Detect which cell encompasses the target text, then output its (x, y) center coordinate. 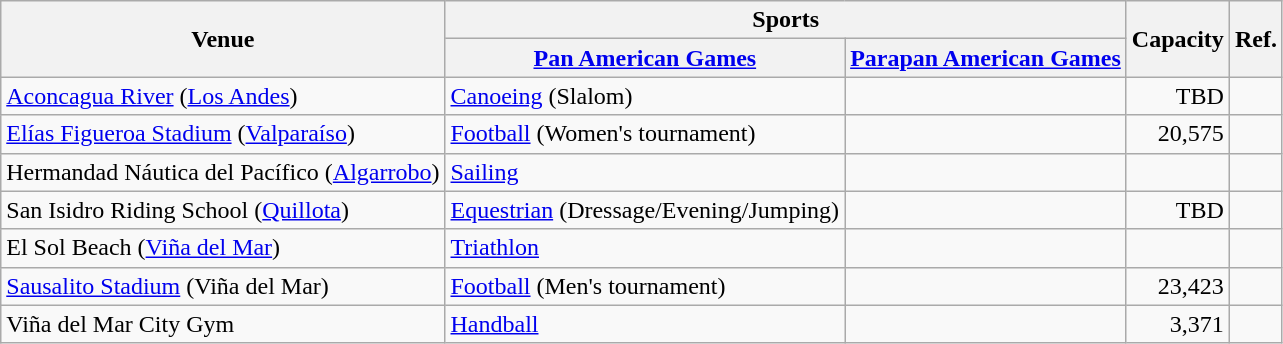
Viña del Mar City Gym (223, 324)
Sausalito Stadium (Viña del Mar) (223, 286)
Hermandad Náutica del Pacífico (Algarrobo) (223, 172)
Venue (223, 39)
Aconcagua River (Los Andes) (223, 96)
Football (Men's tournament) (645, 286)
20,575 (1178, 134)
Pan American Games (645, 58)
23,423 (1178, 286)
Football (Women's tournament) (645, 134)
Equestrian (Dressage/Evening/Jumping) (645, 210)
3,371 (1178, 324)
Sailing (645, 172)
Ref. (1256, 39)
Canoeing (Slalom) (645, 96)
Sports (786, 20)
Elías Figueroa Stadium (Valparaíso) (223, 134)
El Sol Beach (Viña del Mar) (223, 248)
Parapan American Games (986, 58)
San Isidro Riding School (Quillota) (223, 210)
Handball (645, 324)
Capacity (1178, 39)
Triathlon (645, 248)
